Return the (X, Y) coordinate for the center point of the cell that contains the specified text.  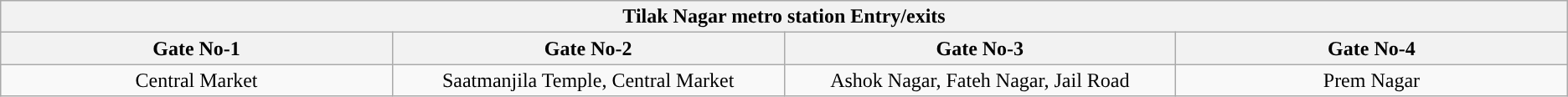
Central Market (197, 80)
Tilak Nagar metro station Entry/exits (784, 17)
Gate No-3 (980, 48)
Saatmanjila Temple, Central Market (588, 80)
Gate No-2 (588, 48)
Ashok Nagar, Fateh Nagar, Jail Road (980, 80)
Gate No-4 (1372, 48)
Prem Nagar (1372, 80)
Gate No-1 (197, 48)
